Pinpoint the cell where the given text exists, returning its (X, Y) midpoint coordinate. 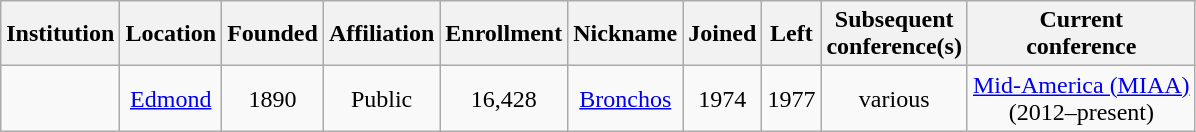
Edmond (171, 98)
Public (381, 98)
Joined (722, 34)
Founded (273, 34)
Currentconference (1081, 34)
Location (171, 34)
Institution (60, 34)
Mid-America (MIAA)(2012–present) (1081, 98)
Bronchos (626, 98)
Affiliation (381, 34)
Enrollment (504, 34)
1974 (722, 98)
1977 (792, 98)
various (894, 98)
16,428 (504, 98)
1890 (273, 98)
Nickname (626, 34)
Subsequentconference(s) (894, 34)
Left (792, 34)
